Extract the [x, y] coordinate from the center of the cell holding the provided text.  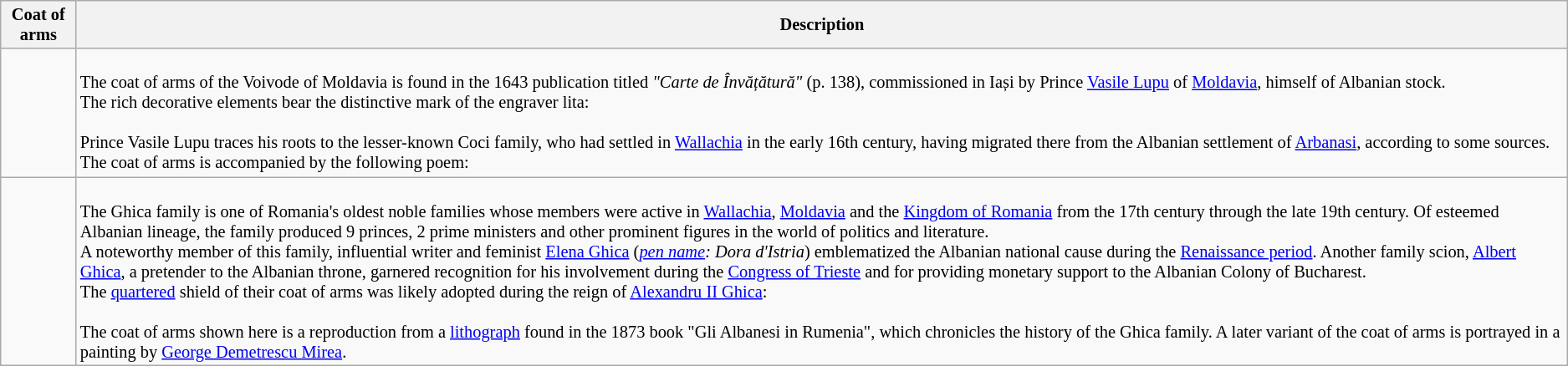
Description [822, 24]
Coat of arms [38, 24]
